Detect which cell encompasses the target text, then output its (x, y) center coordinate. 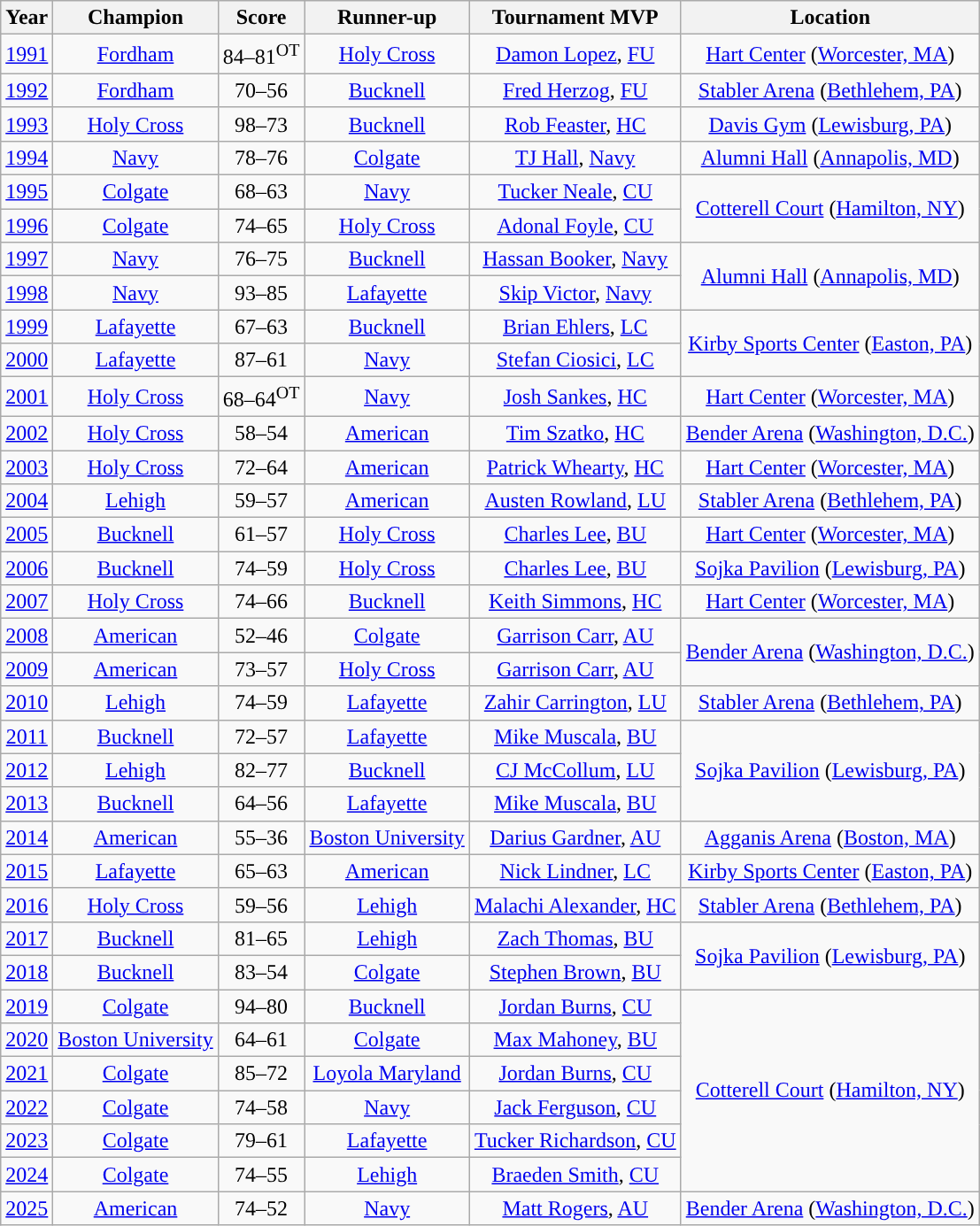
2010 (27, 703)
58–54 (261, 433)
79–61 (261, 1141)
Tucker Richardson, CU (575, 1141)
74–65 (261, 226)
52–46 (261, 636)
Zahir Carrington, LU (575, 703)
2013 (27, 804)
2021 (27, 1074)
1992 (27, 90)
59–56 (261, 905)
65–63 (261, 871)
Braeden Smith, CU (575, 1175)
2024 (27, 1175)
1991 (27, 55)
Runner-up (387, 18)
82–77 (261, 770)
2018 (27, 972)
1997 (27, 259)
Jack Ferguson, CU (575, 1107)
Davis Gym (Lewisburg, PA) (830, 124)
TJ Hall, Navy (575, 158)
2007 (27, 602)
Fred Herzog, FU (575, 90)
2004 (27, 501)
64–61 (261, 1040)
2017 (27, 938)
70–56 (261, 90)
74–52 (261, 1208)
Tournament MVP (575, 18)
59–57 (261, 501)
2002 (27, 433)
2003 (27, 467)
74–66 (261, 602)
61–57 (261, 535)
2022 (27, 1107)
2015 (27, 871)
CJ McCollum, LU (575, 770)
2001 (27, 397)
Loyola Maryland (387, 1074)
2012 (27, 770)
Adonal Foyle, CU (575, 226)
Brian Ehlers, LC (575, 327)
78–76 (261, 158)
74–55 (261, 1175)
55–36 (261, 837)
1998 (27, 293)
2009 (27, 669)
2005 (27, 535)
81–65 (261, 938)
67–63 (261, 327)
1999 (27, 327)
84–81OT (261, 55)
93–85 (261, 293)
85–72 (261, 1074)
1993 (27, 124)
72–64 (261, 467)
Year (27, 18)
Josh Sankes, HC (575, 397)
68–63 (261, 192)
Matt Rogers, AU (575, 1208)
64–56 (261, 804)
Patrick Whearty, HC (575, 467)
Stephen Brown, BU (575, 972)
Agganis Arena (Boston, MA) (830, 837)
2019 (27, 1006)
Rob Feaster, HC (575, 124)
Score (261, 18)
Zach Thomas, BU (575, 938)
Hassan Booker, Navy (575, 259)
74–58 (261, 1107)
1995 (27, 192)
Tim Szatko, HC (575, 433)
1994 (27, 158)
87–61 (261, 360)
1996 (27, 226)
Keith Simmons, HC (575, 602)
83–54 (261, 972)
Damon Lopez, FU (575, 55)
72–57 (261, 736)
Max Mahoney, BU (575, 1040)
98–73 (261, 124)
Malachi Alexander, HC (575, 905)
2011 (27, 736)
2016 (27, 905)
2000 (27, 360)
2023 (27, 1141)
2008 (27, 636)
Location (830, 18)
2020 (27, 1040)
76–75 (261, 259)
2014 (27, 837)
73–57 (261, 669)
94–80 (261, 1006)
Austen Rowland, LU (575, 501)
Stefan Ciosici, LC (575, 360)
Darius Gardner, AU (575, 837)
2025 (27, 1208)
Nick Lindner, LC (575, 871)
Skip Victor, Navy (575, 293)
2006 (27, 568)
Tucker Neale, CU (575, 192)
Champion (135, 18)
68–64OT (261, 397)
